Scan for the cell matching the given text and deliver its [x, y] coordinate at center. 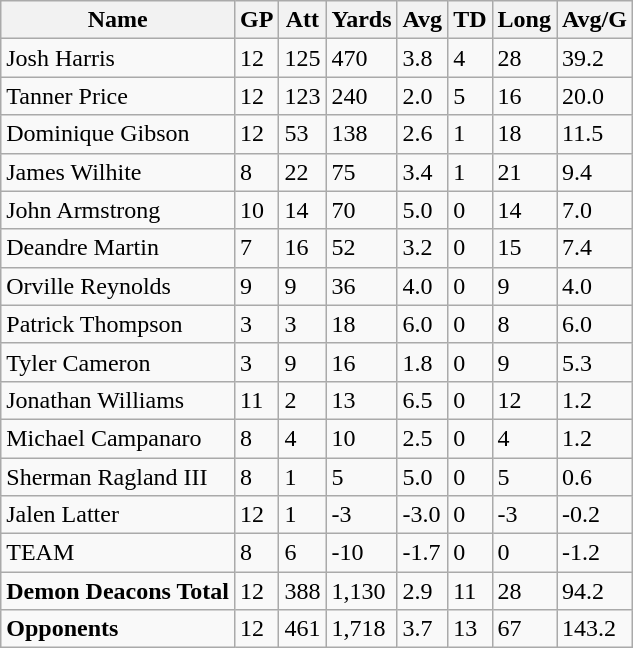
39.2 [594, 58]
Deandre Martin [118, 248]
20.0 [594, 96]
22 [302, 172]
2.5 [422, 438]
Josh Harris [118, 58]
Orville Reynolds [118, 286]
Jalen Latter [118, 515]
2 [302, 400]
11.5 [594, 134]
-1.7 [422, 553]
7.0 [594, 210]
5.3 [594, 362]
Long [524, 20]
-3.0 [422, 515]
125 [302, 58]
1,130 [362, 591]
-1.2 [594, 553]
7.4 [594, 248]
-0.2 [594, 515]
461 [302, 629]
470 [362, 58]
70 [362, 210]
3.4 [422, 172]
9.4 [594, 172]
Yards [362, 20]
2.0 [422, 96]
TD [470, 20]
1.8 [422, 362]
Opponents [118, 629]
67 [524, 629]
3.7 [422, 629]
Tyler Cameron [118, 362]
3.2 [422, 248]
Avg/G [594, 20]
2.6 [422, 134]
36 [362, 286]
Att [302, 20]
GP [256, 20]
6 [302, 553]
TEAM [118, 553]
53 [302, 134]
15 [524, 248]
2.9 [422, 591]
Avg [422, 20]
John Armstrong [118, 210]
52 [362, 248]
-10 [362, 553]
6.5 [422, 400]
7 [256, 248]
3.8 [422, 58]
388 [302, 591]
Sherman Ragland III [118, 477]
240 [362, 96]
Tanner Price [118, 96]
Patrick Thompson [118, 324]
Name [118, 20]
75 [362, 172]
1,718 [362, 629]
143.2 [594, 629]
123 [302, 96]
Demon Deacons Total [118, 591]
Jonathan Williams [118, 400]
0.6 [594, 477]
94.2 [594, 591]
138 [362, 134]
Dominique Gibson [118, 134]
Michael Campanaro [118, 438]
21 [524, 172]
James Wilhite [118, 172]
